Identify which cell holds the provided text, then report its (X, Y) central coordinate. 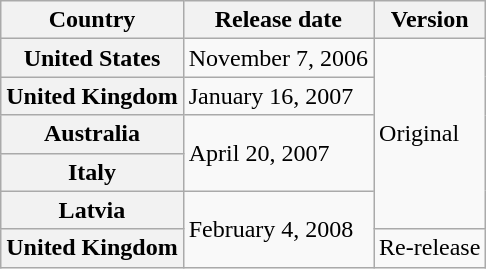
Release date (278, 20)
February 4, 2008 (278, 229)
United States (92, 58)
Version (430, 20)
January 16, 2007 (278, 96)
Australia (92, 134)
Latvia (92, 210)
Re-release (430, 248)
Italy (92, 172)
Country (92, 20)
April 20, 2007 (278, 153)
Original (430, 134)
November 7, 2006 (278, 58)
